From the cell containing the given text, extract its center point as (X, Y) coordinate. 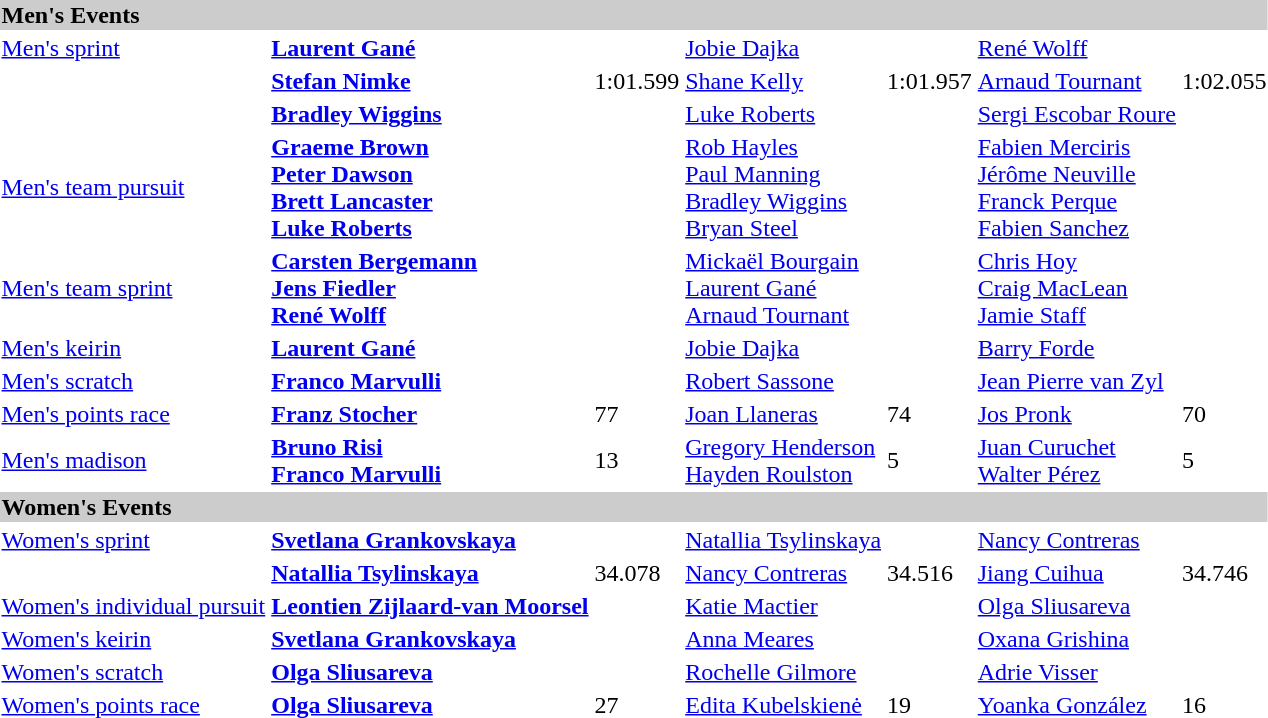
René Wolff (1076, 48)
70 (1224, 414)
Men's points race (134, 414)
Chris HoyCraig MacLeanJamie Staff (1076, 288)
74 (930, 414)
Men's sprint (134, 48)
Women's scratch (134, 672)
Anna Meares (784, 639)
Oxana Grishina (1076, 639)
Men's team pursuit (134, 188)
Stefan Nimke (430, 81)
34.746 (1224, 573)
Katie Mactier (784, 606)
Sergi Escobar Roure (1076, 114)
1:01.957 (930, 81)
Juan CuruchetWalter Pérez (1076, 460)
Men's keirin (134, 348)
Jos Pronk (1076, 414)
Men's Events (634, 15)
1:01.599 (637, 81)
Gregory HendersonHayden Roulston (784, 460)
13 (637, 460)
Women's individual pursuit (134, 606)
Rochelle Gilmore (784, 672)
Graeme BrownPeter DawsonBrett LancasterLuke Roberts (430, 188)
Men's madison (134, 460)
Carsten BergemannJens FiedlerRené Wolff (430, 288)
34.516 (930, 573)
Women's Events (634, 507)
Bradley Wiggins (430, 114)
Luke Roberts (784, 114)
Women's keirin (134, 639)
Adrie Visser (1076, 672)
Fabien MercirisJérôme NeuvilleFranck PerqueFabien Sanchez (1076, 188)
Robert Sassone (784, 381)
Shane Kelly (784, 81)
Jiang Cuihua (1076, 573)
Men's team sprint (134, 288)
34.078 (637, 573)
Women's sprint (134, 540)
1:02.055 (1224, 81)
Barry Forde (1076, 348)
Bruno RisiFranco Marvulli (430, 460)
Rob HaylesPaul ManningBradley WigginsBryan Steel (784, 188)
Jean Pierre van Zyl (1076, 381)
Leontien Zijlaard-van Moorsel (430, 606)
Mickaël BourgainLaurent GanéArnaud Tournant (784, 288)
Joan Llaneras (784, 414)
77 (637, 414)
Arnaud Tournant (1076, 81)
Franco Marvulli (430, 381)
Franz Stocher (430, 414)
Men's scratch (134, 381)
